Detect which cell encompasses the target text, then output its [X, Y] center coordinate. 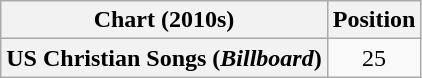
25 [374, 58]
US Christian Songs (Billboard) [164, 58]
Chart (2010s) [164, 20]
Position [374, 20]
